For the text-containing cell, return its midpoint in (x, y) coordinate format. 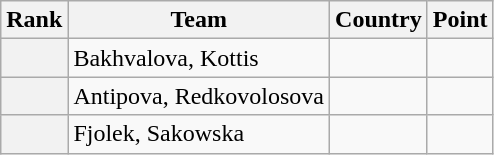
Team (199, 20)
Bakhvalova, Kottis (199, 58)
Rank (34, 20)
Point (460, 20)
Country (379, 20)
Antipova, Redkovolosova (199, 96)
Fjolek, Sakowska (199, 134)
